Detect which cell encompasses the target text, then output its [X, Y] center coordinate. 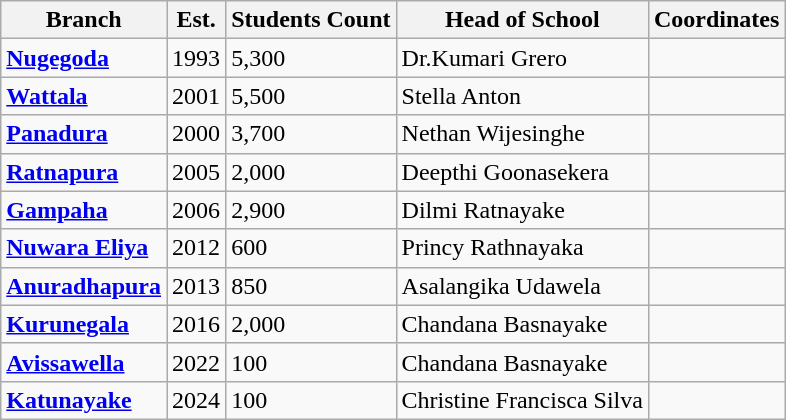
3,700 [311, 134]
2012 [196, 248]
Coordinates [716, 20]
Nuwara Eliya [84, 248]
2022 [196, 362]
2,900 [311, 210]
Branch [84, 20]
Panadura [84, 134]
Nugegoda [84, 58]
850 [311, 286]
2000 [196, 134]
Nethan Wijesinghe [522, 134]
5,500 [311, 96]
Avissawella [84, 362]
Princy Rathnayaka [522, 248]
5,300 [311, 58]
Stella Anton [522, 96]
Est. [196, 20]
Gampaha [84, 210]
Wattala [84, 96]
2005 [196, 172]
2024 [196, 400]
Dilmi Ratnayake [522, 210]
Asalangika Udawela [522, 286]
Kurunegala [84, 324]
Deepthi Goonasekera [522, 172]
Katunayake [84, 400]
Students Count [311, 20]
2006 [196, 210]
Dr.Kumari Grero [522, 58]
2013 [196, 286]
600 [311, 248]
Christine Francisca Silva [522, 400]
Anuradhapura [84, 286]
1993 [196, 58]
Head of School [522, 20]
Ratnapura [84, 172]
2016 [196, 324]
2001 [196, 96]
